Identify which cell holds the provided text, then report its [x, y] central coordinate. 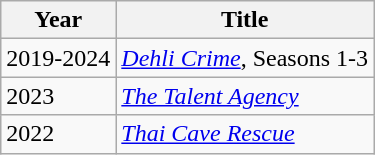
Year [58, 20]
Title [245, 20]
Thai Cave Rescue [245, 134]
2022 [58, 134]
2019-2024 [58, 58]
Dehli Crime, Seasons 1-3 [245, 58]
The Talent Agency [245, 96]
2023 [58, 96]
